Identify which cell holds the provided text, then report its [x, y] central coordinate. 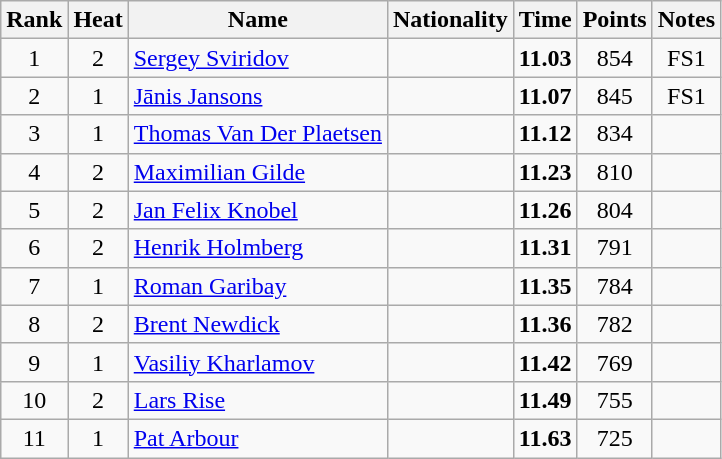
854 [614, 58]
Name [258, 20]
Time [545, 20]
11.03 [545, 58]
11.31 [545, 248]
11.36 [545, 324]
Heat [98, 20]
804 [614, 210]
11.35 [545, 286]
Henrik Holmberg [258, 248]
Brent Newdick [258, 324]
11.42 [545, 362]
11.26 [545, 210]
769 [614, 362]
5 [34, 210]
Thomas Van Der Plaetsen [258, 134]
Points [614, 20]
Vasiliy Kharlamov [258, 362]
11.23 [545, 172]
Jānis Jansons [258, 96]
11.63 [545, 438]
Rank [34, 20]
11.12 [545, 134]
7 [34, 286]
11.07 [545, 96]
3 [34, 134]
810 [614, 172]
Roman Garibay [258, 286]
782 [614, 324]
784 [614, 286]
791 [614, 248]
11 [34, 438]
Pat Arbour [258, 438]
11.49 [545, 400]
Lars Rise [258, 400]
Maximilian Gilde [258, 172]
10 [34, 400]
725 [614, 438]
6 [34, 248]
755 [614, 400]
Sergey Sviridov [258, 58]
4 [34, 172]
Notes [686, 20]
834 [614, 134]
845 [614, 96]
9 [34, 362]
8 [34, 324]
Nationality [450, 20]
Jan Felix Knobel [258, 210]
